From the cell containing the given text, extract its center point as [x, y] coordinate. 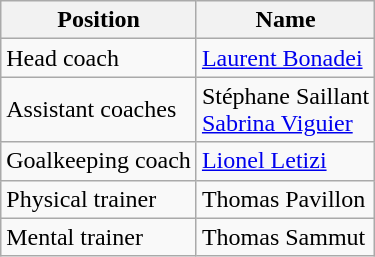
Stéphane Saillant Sabrina Viguier [285, 110]
Laurent Bonadei [285, 58]
Lionel Letizi [285, 161]
Head coach [99, 58]
Assistant coaches [99, 110]
Mental trainer [99, 237]
Thomas Sammut [285, 237]
Physical trainer [99, 199]
Goalkeeping coach [99, 161]
Name [285, 20]
Thomas Pavillon [285, 199]
Position [99, 20]
